Search for the cell housing the specified text and yield its [X, Y] center coordinate. 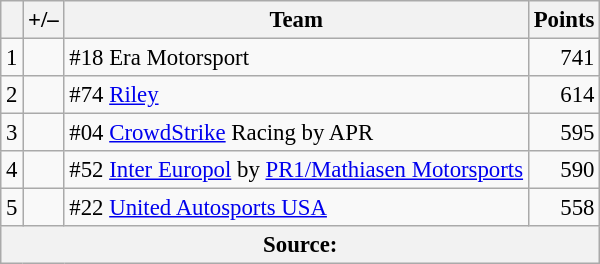
741 [564, 58]
558 [564, 208]
#52 Inter Europol by PR1/Mathiasen Motorsports [296, 170]
#18 Era Motorsport [296, 58]
3 [12, 133]
#74 Riley [296, 95]
614 [564, 95]
5 [12, 208]
Points [564, 20]
Source: [300, 245]
Team [296, 20]
4 [12, 170]
+/– [44, 20]
#22 United Autosports USA [296, 208]
590 [564, 170]
#04 CrowdStrike Racing by APR [296, 133]
2 [12, 95]
1 [12, 58]
595 [564, 133]
